For the text-containing cell, return its midpoint in [X, Y] coordinate format. 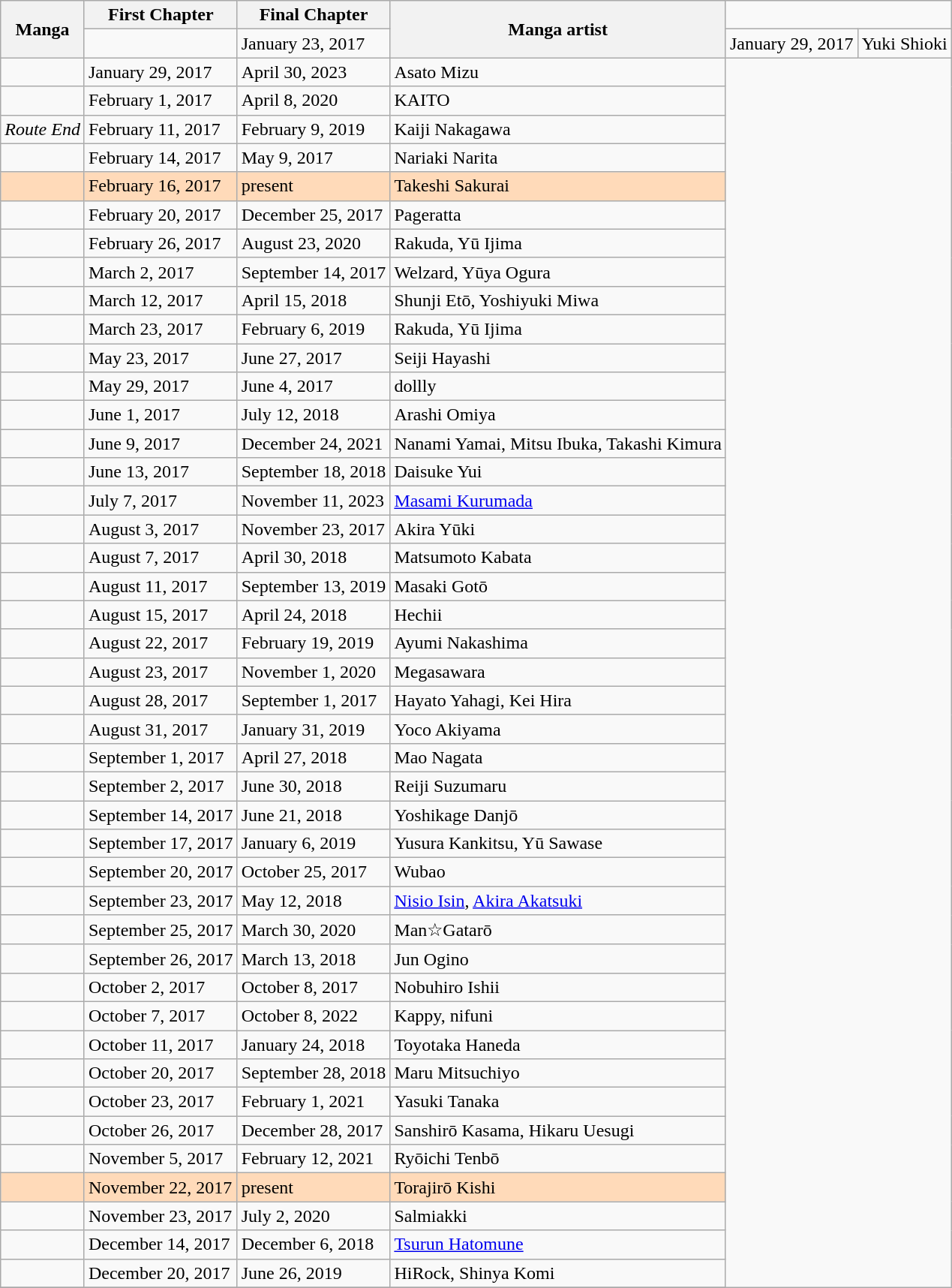
April 30, 2018 [314, 558]
August 7, 2017 [161, 558]
February 16, 2017 [161, 186]
February 14, 2017 [161, 158]
August 23, 2017 [161, 672]
November 1, 2020 [314, 672]
December 28, 2017 [314, 1130]
Kaiji Nakagawa [558, 129]
February 1, 2021 [314, 1102]
Wubao [558, 872]
August 22, 2017 [161, 643]
Torajirō Kishi [558, 1187]
Ayumi Nakashima [558, 643]
November 11, 2023 [314, 501]
December 6, 2018 [314, 1244]
Sanshirō Kasama, Hikaru Uesugi [558, 1130]
October 8, 2017 [314, 987]
June 1, 2017 [161, 415]
Daisuke Yui [558, 472]
August 15, 2017 [161, 615]
April 8, 2020 [314, 101]
June 26, 2019 [314, 1273]
Man☆Gatarō [558, 930]
dollly [558, 387]
April 30, 2023 [314, 72]
December 14, 2017 [161, 1244]
October 23, 2017 [161, 1102]
October 11, 2017 [161, 1044]
HiRock, Shinya Komi [558, 1273]
September 13, 2019 [314, 586]
December 24, 2021 [314, 444]
Asato Mizu [558, 72]
May 9, 2017 [314, 158]
Nobuhiro Ishii [558, 987]
Megasawara [558, 672]
December 20, 2017 [161, 1273]
April 27, 2018 [314, 757]
September 2, 2017 [161, 786]
Nanami Yamai, Mitsu Ibuka, Takashi Kimura [558, 444]
October 7, 2017 [161, 1016]
Yoshikage Danjō [558, 814]
February 9, 2019 [314, 129]
March 23, 2017 [161, 329]
February 1, 2017 [161, 101]
April 24, 2018 [314, 615]
Yoco Akiyama [558, 729]
March 12, 2017 [161, 300]
Toyotaka Haneda [558, 1044]
September 20, 2017 [161, 872]
September 26, 2017 [161, 958]
Yuki Shioki [905, 44]
KAITO [558, 101]
March 13, 2018 [314, 958]
December 25, 2017 [314, 215]
June 9, 2017 [161, 444]
Ryōichi Tenbō [558, 1159]
Manga artist [558, 29]
Masaki Gotō [558, 586]
July 12, 2018 [314, 415]
June 13, 2017 [161, 472]
September 23, 2017 [161, 901]
June 4, 2017 [314, 387]
February 12, 2021 [314, 1159]
January 31, 2019 [314, 729]
Kappy, nifuni [558, 1016]
May 23, 2017 [161, 358]
October 2, 2017 [161, 987]
Welzard, Yūya Ogura [558, 272]
Nariaki Narita [558, 158]
November 22, 2017 [161, 1187]
August 31, 2017 [161, 729]
June 21, 2018 [314, 814]
Tsurun Hatomune [558, 1244]
September 25, 2017 [161, 930]
Route End [43, 129]
August 28, 2017 [161, 700]
Reiji Suzumaru [558, 786]
October 20, 2017 [161, 1073]
First Chapter [161, 15]
Shunji Etō, Yoshiyuki Miwa [558, 300]
Seiji Hayashi [558, 358]
June 30, 2018 [314, 786]
May 29, 2017 [161, 387]
June 27, 2017 [314, 358]
November 5, 2017 [161, 1159]
January 24, 2018 [314, 1044]
January 23, 2017 [314, 44]
Akira Yūki [558, 529]
April 15, 2018 [314, 300]
Takeshi Sakurai [558, 186]
Hayato Yahagi, Kei Hira [558, 700]
January 6, 2019 [314, 844]
September 17, 2017 [161, 844]
October 25, 2017 [314, 872]
Salmiakki [558, 1216]
February 11, 2017 [161, 129]
February 6, 2019 [314, 329]
Pageratta [558, 215]
September 18, 2018 [314, 472]
Mao Nagata [558, 757]
Masami Kurumada [558, 501]
Hechii [558, 615]
September 28, 2018 [314, 1073]
Yasuki Tanaka [558, 1102]
Yusura Kankitsu, Yū Sawase [558, 844]
July 7, 2017 [161, 501]
May 12, 2018 [314, 901]
February 26, 2017 [161, 243]
March 30, 2020 [314, 930]
Arashi Omiya [558, 415]
October 26, 2017 [161, 1130]
Nisio Isin, Akira Akatsuki [558, 901]
Manga [43, 29]
July 2, 2020 [314, 1216]
October 8, 2022 [314, 1016]
Matsumoto Kabata [558, 558]
Final Chapter [314, 15]
August 11, 2017 [161, 586]
Maru Mitsuchiyo [558, 1073]
March 2, 2017 [161, 272]
February 19, 2019 [314, 643]
August 3, 2017 [161, 529]
February 20, 2017 [161, 215]
August 23, 2020 [314, 243]
Jun Ogino [558, 958]
